Provide the (x, y) coordinate of the cell's center where the given text is located.  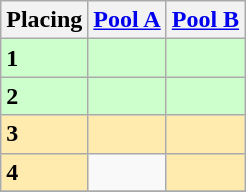
1 (44, 58)
4 (44, 172)
Pool A (127, 20)
3 (44, 134)
Pool B (205, 20)
Placing (44, 20)
2 (44, 96)
